Return the (x, y) coordinate for the center point of the cell that contains the specified text.  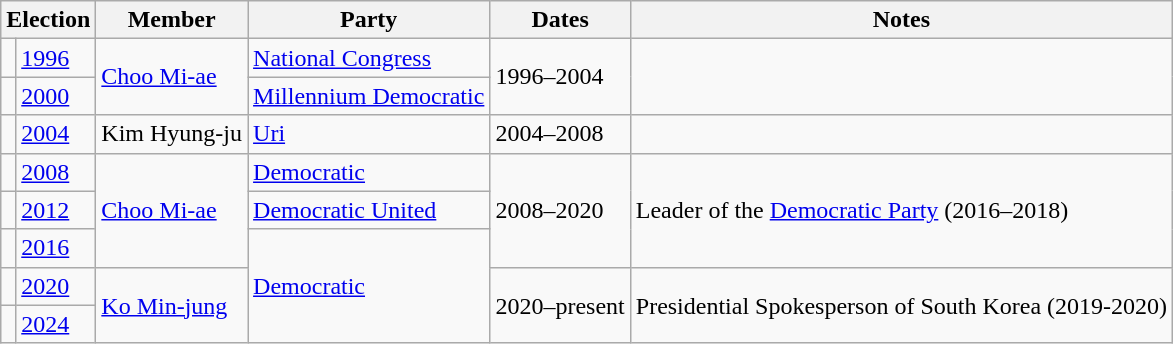
2008 (56, 172)
2000 (56, 96)
Leader of the Democratic Party (2016–2018) (901, 210)
National Congress (369, 58)
Dates (560, 20)
2020 (56, 286)
Ko Min-jung (172, 305)
2012 (56, 210)
Kim Hyung-ju (172, 134)
2020–present (560, 305)
Member (172, 20)
2004 (56, 134)
Election (48, 20)
2008–2020 (560, 210)
2004–2008 (560, 134)
1996 (56, 58)
Democratic United (369, 210)
Uri (369, 134)
Party (369, 20)
1996–2004 (560, 77)
Millennium Democratic (369, 96)
2016 (56, 248)
Presidential Spokesperson of South Korea (2019-2020) (901, 305)
Notes (901, 20)
2024 (56, 324)
